Scan for the cell matching the given text and deliver its (X, Y) coordinate at center. 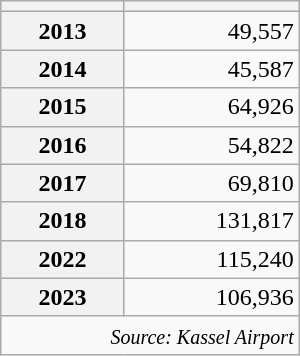
2016 (63, 145)
2014 (63, 69)
2018 (63, 221)
69,810 (212, 183)
131,817 (212, 221)
2015 (63, 107)
115,240 (212, 259)
2013 (63, 31)
Source: Kassel Airport (150, 335)
45,587 (212, 69)
2023 (63, 297)
54,822 (212, 145)
2017 (63, 183)
106,936 (212, 297)
64,926 (212, 107)
2022 (63, 259)
49,557 (212, 31)
